Detect which cell encompasses the target text, then output its (X, Y) center coordinate. 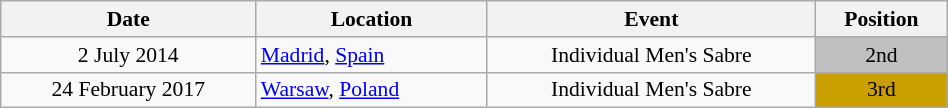
2nd (882, 55)
Location (372, 19)
24 February 2017 (128, 90)
3rd (882, 90)
Warsaw, Poland (372, 90)
2 July 2014 (128, 55)
Event (651, 19)
Position (882, 19)
Madrid, Spain (372, 55)
Date (128, 19)
